From the cell containing the given text, extract its center point as (x, y) coordinate. 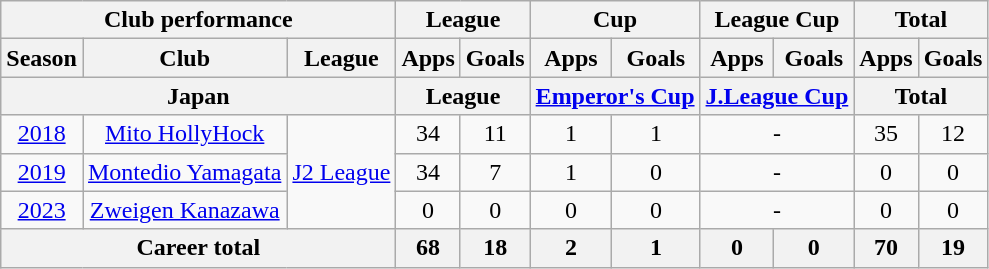
7 (495, 172)
J.League Cup (777, 96)
J2 League (342, 172)
League Cup (777, 20)
2 (571, 248)
Season (42, 58)
18 (495, 248)
35 (886, 134)
12 (953, 134)
Emperor's Cup (615, 96)
Zweigen Kanazawa (184, 210)
Club (184, 58)
Club performance (198, 20)
19 (953, 248)
11 (495, 134)
2019 (42, 172)
2023 (42, 210)
Japan (198, 96)
68 (428, 248)
Career total (198, 248)
2018 (42, 134)
Cup (615, 20)
Mito HollyHock (184, 134)
Montedio Yamagata (184, 172)
70 (886, 248)
